Provide the (X, Y) coordinate of the cell's center where the given text is located.  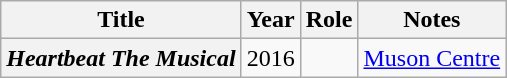
2016 (270, 58)
Year (270, 20)
Muson Centre (432, 58)
Title (121, 20)
Notes (432, 20)
Role (329, 20)
Heartbeat The Musical (121, 58)
